Extract the [x, y] coordinate from the center of the cell holding the provided text.  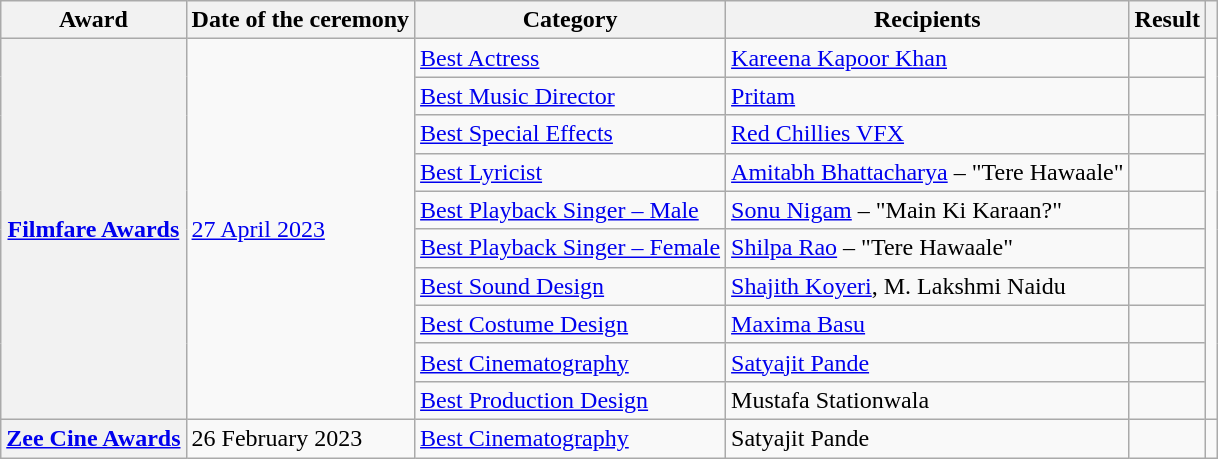
Best Lyricist [570, 172]
Best Production Design [570, 400]
27 April 2023 [300, 230]
26 February 2023 [300, 438]
Kareena Kapoor Khan [928, 58]
Zee Cine Awards [94, 438]
Best Actress [570, 58]
Date of the ceremony [300, 20]
Mustafa Stationwala [928, 400]
Shilpa Rao – "Tere Hawaale" [928, 248]
Best Playback Singer – Male [570, 210]
Maxima Basu [928, 324]
Pritam [928, 96]
Best Sound Design [570, 286]
Award [94, 20]
Filmfare Awards [94, 230]
Red Chillies VFX [928, 134]
Best Special Effects [570, 134]
Recipients [928, 20]
Best Playback Singer – Female [570, 248]
Category [570, 20]
Amitabh Bhattacharya – "Tere Hawaale" [928, 172]
Best Music Director [570, 96]
Sonu Nigam – "Main Ki Karaan?" [928, 210]
Shajith Koyeri, M. Lakshmi Naidu [928, 286]
Best Costume Design [570, 324]
Result [1167, 20]
